From the cell containing the given text, extract its center point as (x, y) coordinate. 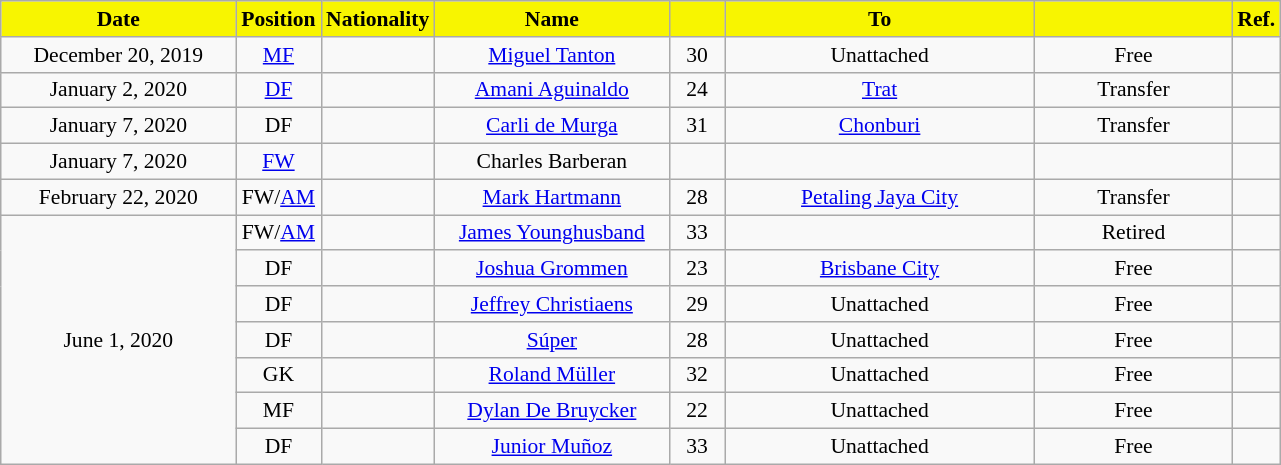
Date (118, 19)
Jeffrey Christiaens (552, 304)
24 (696, 90)
29 (696, 304)
Nationality (378, 19)
Amani Aguinaldo (552, 90)
FW (278, 162)
Mark Hartmann (552, 197)
Carli de Murga (552, 126)
January 2, 2020 (118, 90)
Roland Müller (552, 375)
Ref. (1256, 19)
Trat (880, 90)
James Younghusband (552, 233)
December 20, 2019 (118, 55)
February 22, 2020 (118, 197)
30 (696, 55)
Chonburi (880, 126)
Joshua Grommen (552, 269)
Dylan De Bruycker (552, 411)
31 (696, 126)
Name (552, 19)
Petaling Jaya City (880, 197)
32 (696, 375)
Junior Muñoz (552, 447)
GK (278, 375)
Position (278, 19)
Súper (552, 340)
Charles Barberan (552, 162)
June 1, 2020 (118, 340)
23 (696, 269)
Retired (1134, 233)
To (880, 19)
Brisbane City (880, 269)
Miguel Tanton (552, 55)
22 (696, 411)
